Output the [X, Y] coordinate of the center of the cell containing the given text.  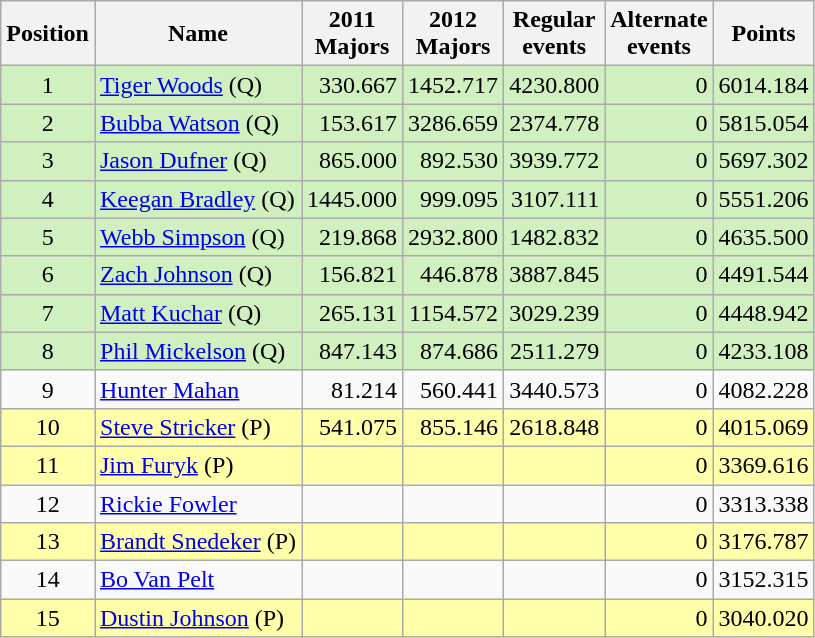
855.146 [454, 427]
10 [48, 427]
Position [48, 34]
999.095 [454, 199]
1445.000 [352, 199]
5 [48, 237]
2 [48, 123]
Bubba Watson (Q) [198, 123]
Jim Furyk (P) [198, 465]
8 [48, 351]
14 [48, 580]
Tiger Woods (Q) [198, 85]
847.143 [352, 351]
2618.848 [554, 427]
265.131 [352, 313]
1154.572 [454, 313]
13 [48, 542]
3939.772 [554, 161]
3040.020 [764, 618]
6014.184 [764, 85]
3440.573 [554, 389]
Rickie Fowler [198, 503]
4448.942 [764, 313]
12 [48, 503]
4233.108 [764, 351]
2011Majors [352, 34]
Points [764, 34]
81.214 [352, 389]
4230.800 [554, 85]
2012Majors [454, 34]
3286.659 [454, 123]
1 [48, 85]
4015.069 [764, 427]
5697.302 [764, 161]
Webb Simpson (Q) [198, 237]
153.617 [352, 123]
446.878 [454, 275]
3 [48, 161]
Jason Dufner (Q) [198, 161]
Name [198, 34]
219.868 [352, 237]
892.530 [454, 161]
541.075 [352, 427]
3313.338 [764, 503]
3107.111 [554, 199]
3369.616 [764, 465]
3176.787 [764, 542]
Brandt Snedeker (P) [198, 542]
2374.778 [554, 123]
3029.239 [554, 313]
560.441 [454, 389]
15 [48, 618]
Phil Mickelson (Q) [198, 351]
Zach Johnson (Q) [198, 275]
Keegan Bradley (Q) [198, 199]
9 [48, 389]
2511.279 [554, 351]
4082.228 [764, 389]
5815.054 [764, 123]
3887.845 [554, 275]
156.821 [352, 275]
Matt Kuchar (Q) [198, 313]
Steve Stricker (P) [198, 427]
1482.832 [554, 237]
11 [48, 465]
4491.544 [764, 275]
Bo Van Pelt [198, 580]
6 [48, 275]
Hunter Mahan [198, 389]
3152.315 [764, 580]
330.667 [352, 85]
4635.500 [764, 237]
865.000 [352, 161]
4 [48, 199]
874.686 [454, 351]
Regularevents [554, 34]
Dustin Johnson (P) [198, 618]
7 [48, 313]
Alternateevents [659, 34]
2932.800 [454, 237]
1452.717 [454, 85]
5551.206 [764, 199]
